Extract the [X, Y] coordinate from the center of the cell holding the provided text.  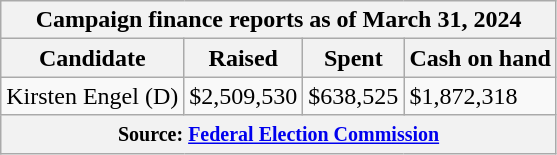
Spent [354, 58]
Kirsten Engel (D) [92, 96]
Candidate [92, 58]
Source: Federal Election Commission [279, 134]
$2,509,530 [244, 96]
$638,525 [354, 96]
Campaign finance reports as of March 31, 2024 [279, 20]
Raised [244, 58]
$1,872,318 [480, 96]
Cash on hand [480, 58]
